Detect which cell encompasses the target text, then output its [x, y] center coordinate. 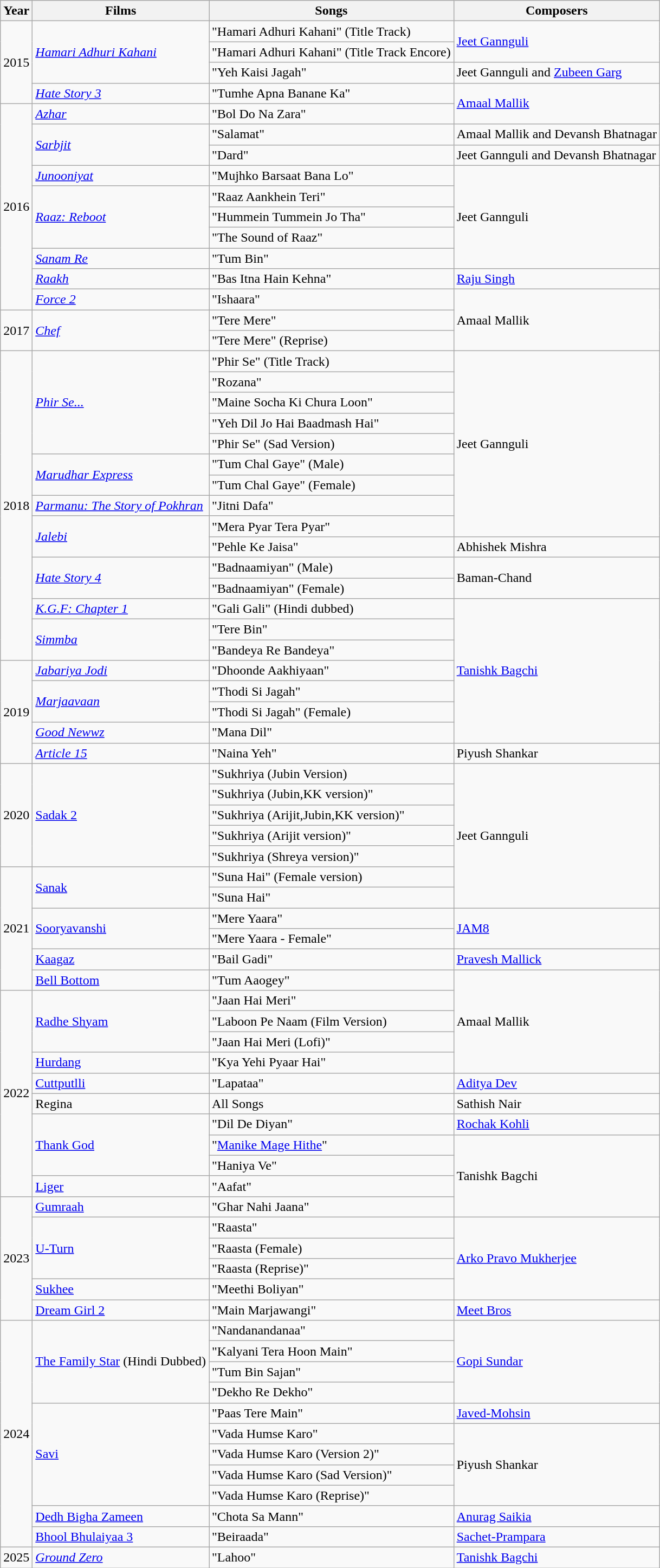
All Songs [332, 1104]
Aditya Dev [557, 1083]
Savi [121, 1454]
"Yeh Dil Jo Hai Baadmash Hai" [332, 423]
Cuttputlli [121, 1083]
"Maine Socha Ki Chura Loon" [332, 403]
Phir Se... [121, 403]
2020 [16, 815]
"Salamat" [332, 134]
2015 [16, 62]
"Ishaara" [332, 300]
"Sukhriya (Arijit,Jubin,KK version)" [332, 815]
"Dard" [332, 155]
Raaz: Reboot [121, 217]
"Bas Itna Hain Kehna" [332, 279]
Jabariya Jodi [121, 671]
Jeet Gannguli and Devansh Bhatnagar [557, 155]
"Chota Sa Mann" [332, 1516]
Ground Zero [121, 1557]
"Main Marjawangi" [332, 1310]
"Ghar Nahi Jaana" [332, 1207]
"Vada Humse Karo (Sad Version)" [332, 1475]
Radhe Shyam [121, 1021]
"Aafat" [332, 1186]
"Tum Bin Sajan" [332, 1372]
"Raasta (Reprise)" [332, 1269]
"Thodi Si Jagah" (Female) [332, 712]
"Jitni Dafa" [332, 506]
"Sukhriya (Shreya version)" [332, 856]
"Raasta" [332, 1227]
"Sukhriya (Jubin,KK version)" [332, 794]
Meet Bros [557, 1310]
Bell Bottom [121, 980]
Jalebi [121, 536]
Thank God [121, 1145]
2016 [16, 207]
Sadak 2 [121, 815]
"The Sound of Raaz" [332, 237]
"Phir Se" (Title Track) [332, 361]
"Tum Bin" [332, 258]
Raju Singh [557, 279]
Simmba [121, 640]
Hurdang [121, 1062]
Songs [332, 11]
"Laboon Pe Naam (Film Version) [332, 1021]
Chef [121, 331]
"Jaan Hai Meri (Lofi)" [332, 1042]
Rochak Kohli [557, 1124]
"Lapataa" [332, 1083]
"Vada Humse Karo (Reprise)" [332, 1495]
Composers [557, 11]
Gumraah [121, 1207]
Sukhee [121, 1290]
2018 [16, 506]
"Raasta (Female) [332, 1248]
Hate Story 4 [121, 578]
"Mera Pyar Tera Pyar" [332, 526]
"Beiraada" [332, 1537]
"Dhoonde Aakhiyaan" [332, 671]
"Tere Mere" (Reprise) [332, 341]
2025 [16, 1557]
"Thodi Si Jagah" [332, 691]
Dedh Bigha Zameen [121, 1516]
Sachet-Prampara [557, 1537]
"Dil De Diyan" [332, 1124]
"Naina Yeh" [332, 753]
"Dekho Re Dekho" [332, 1392]
"Phir Se" (Sad Version) [332, 444]
"Bol Do Na Zara" [332, 114]
JAM8 [557, 929]
"Tum Chal Gaye" (Female) [332, 485]
"Mana Dil" [332, 733]
Force 2 [121, 300]
The Family Star (Hindi Dubbed) [121, 1362]
"Paas Tere Main" [332, 1413]
Kaagaz [121, 960]
"Tumhe Apna Banane Ka" [332, 93]
Baman-Chand [557, 578]
"Tum Chal Gaye" (Male) [332, 464]
"Rozana" [332, 382]
Azhar [121, 114]
"Tere Mere" [332, 320]
Raakh [121, 279]
"Mujhko Barsaat Bana Lo" [332, 176]
Javed-Mohsin [557, 1413]
Year [16, 11]
2024 [16, 1434]
Jeet Gannguli and Zubeen Garg [557, 73]
2021 [16, 928]
Marudhar Express [121, 475]
"Jaan Hai Meri" [332, 1001]
Sooryavanshi [121, 929]
"Suna Hai" (Female version) [332, 877]
Parmanu: The Story of Pokhran [121, 506]
Junooniyat [121, 176]
"Kalyani Tera Hoon Main" [332, 1351]
"Bail Gadi" [332, 960]
Pravesh Mallick [557, 960]
"Kya Yehi Pyaar Hai" [332, 1062]
"Mere Yaara - Female" [332, 939]
"Vada Humse Karo" [332, 1434]
"Tum Aaogey" [332, 980]
Hamari Adhuri Kahani [121, 52]
Liger [121, 1186]
Sarbjit [121, 145]
Abhishek Mishra [557, 547]
Sanak [121, 887]
"Bandeya Re Bandeya" [332, 650]
"Gali Gali" (Hindi dubbed) [332, 609]
"Tere Bin" [332, 630]
"Yeh Kaisi Jagah" [332, 73]
Hate Story 3 [121, 93]
2022 [16, 1093]
Article 15 [121, 753]
2019 [16, 712]
"Vada Humse Karo (Version 2)" [332, 1454]
Sanam Re [121, 258]
"Pehle Ke Jaisa" [332, 547]
Regina [121, 1104]
"Sukhriya (Arijit version)" [332, 835]
Arko Pravo Mukherjee [557, 1258]
U-Turn [121, 1248]
"Hummein Tummein Jo Tha" [332, 217]
2023 [16, 1258]
"Nandanandanaa" [332, 1331]
"Meethi Boliyan" [332, 1290]
"Hamari Adhuri Kahani" (Title Track Encore) [332, 52]
"Mere Yaara" [332, 918]
"Manike Mage Hithe" [332, 1145]
Gopi Sundar [557, 1362]
Bhool Bhulaiyaa 3 [121, 1537]
Marjaavaan [121, 702]
Good Newwz [121, 733]
Anurag Saikia [557, 1516]
2017 [16, 331]
"Suna Hai" [332, 897]
Amaal Mallik and Devansh Bhatnagar [557, 134]
"Sukhriya (Jubin Version) [332, 774]
Films [121, 11]
"Lahoo" [332, 1557]
Sathish Nair [557, 1104]
"Raaz Aankhein Teri" [332, 196]
K.G.F: Chapter 1 [121, 609]
"Haniya Ve" [332, 1165]
"Hamari Adhuri Kahani" (Title Track) [332, 31]
"Badnaamiyan" (Female) [332, 588]
Dream Girl 2 [121, 1310]
"Badnaamiyan" (Male) [332, 567]
